Identify which cell holds the provided text, then report its (X, Y) central coordinate. 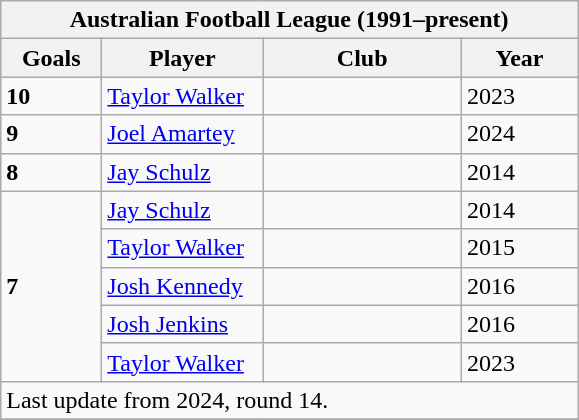
7 (52, 286)
Goals (52, 58)
Last update from 2024, round 14. (290, 400)
8 (52, 172)
2015 (519, 248)
10 (52, 96)
9 (52, 134)
Club (362, 58)
2024 (519, 134)
Josh Jenkins (182, 324)
Joel Amartey (182, 134)
Josh Kennedy (182, 286)
Year (519, 58)
Australian Football League (1991–present) (290, 20)
Player (182, 58)
